Search for the cell housing the specified text and yield its [x, y] center coordinate. 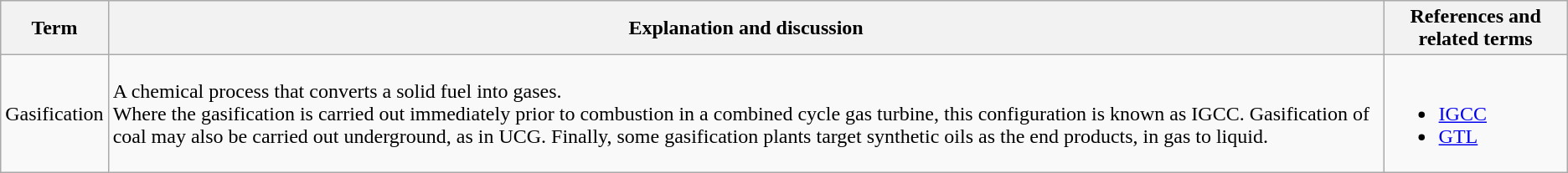
References and related terms [1476, 28]
Term [54, 28]
IGCCGTL [1476, 114]
Explanation and discussion [745, 28]
Gasification [54, 114]
